Output the (x, y) coordinate of the center of the cell containing the given text.  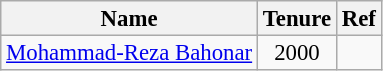
Name (130, 18)
Ref (358, 18)
Tenure (296, 18)
Mohammad-Reza Bahonar (130, 54)
2000 (296, 54)
